Provide the (X, Y) coordinate of the cell's center where the given text is located.  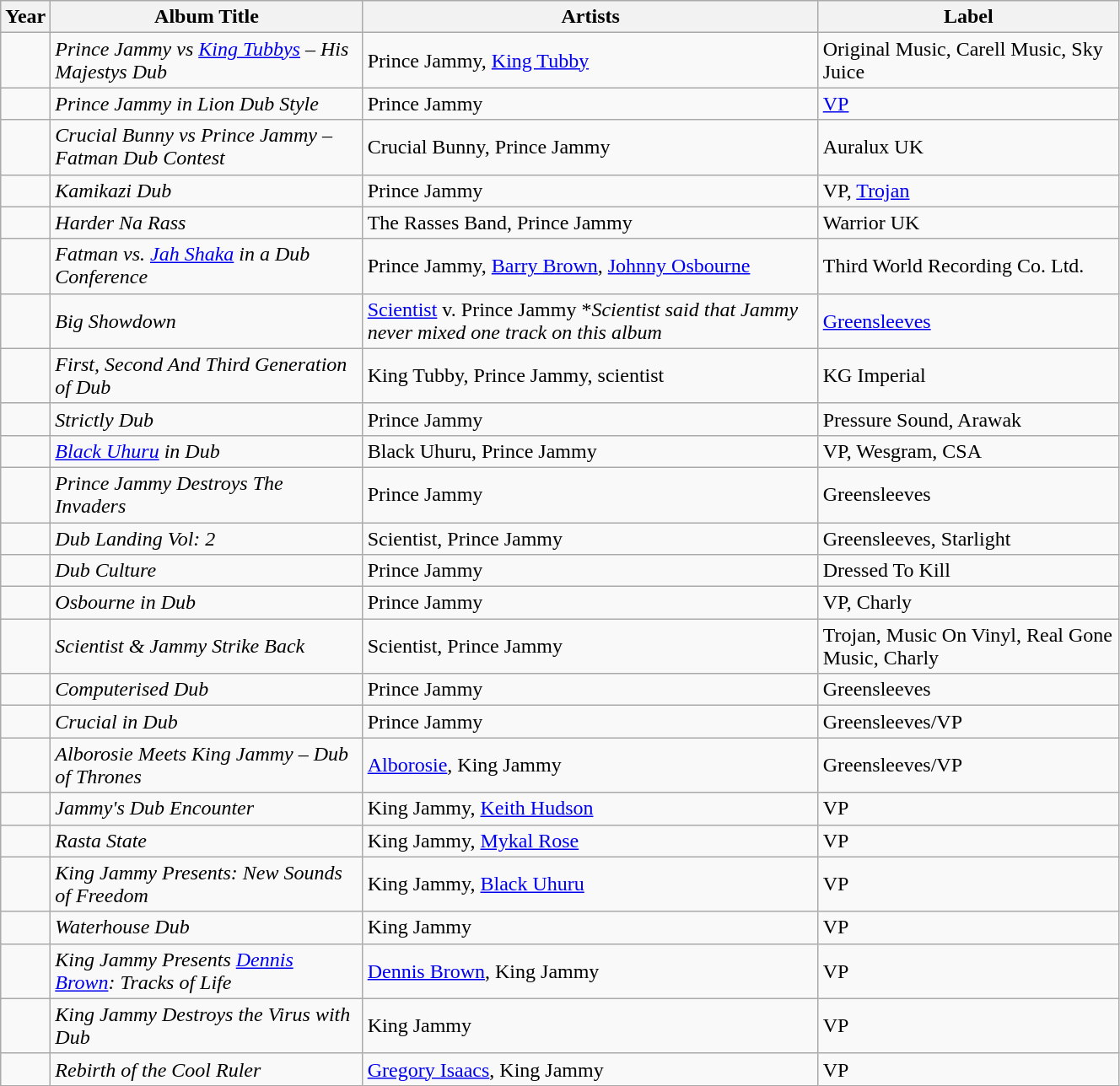
Prince Jammy Destroys The Invaders (207, 494)
Osbourne in Dub (207, 603)
King Jammy, Mykal Rose (590, 841)
Kamikazi Dub (207, 191)
Rasta State (207, 841)
Warrior UK (968, 223)
VP, Wesgram, CSA (968, 451)
The Rasses Band, Prince Jammy (590, 223)
Big Showdown (207, 320)
VP, Charly (968, 603)
Crucial Bunny, Prince Jammy (590, 147)
First, Second And Third Generation of Dub (207, 376)
King Tubby, Prince Jammy, scientist (590, 376)
Artists (590, 17)
Black Uhuru, Prince Jammy (590, 451)
Dressed To Kill (968, 571)
Computerised Dub (207, 690)
King Jammy, Black Uhuru (590, 884)
Greensleeves, Starlight (968, 539)
Fatman vs. Jah Shaka in a Dub Conference (207, 266)
Rebirth of the Cool Ruler (207, 1069)
King Jammy Presents Dennis Brown: Tracks of Life (207, 971)
Prince Jammy in Lion Dub Style (207, 104)
Crucial Bunny vs Prince Jammy – Fatman Dub Contest (207, 147)
Prince Jammy, King Tubby (590, 61)
King Jammy Presents: New Sounds of Freedom (207, 884)
Year (25, 17)
Original Music, Carell Music, Sky Juice (968, 61)
Dub Culture (207, 571)
Auralux UK (968, 147)
Prince Jammy, Barry Brown, Johnny Osbourne (590, 266)
Gregory Isaacs, King Jammy (590, 1069)
Alborosie Meets King Jammy – Dub of Thrones (207, 766)
Album Title (207, 17)
King Jammy, Keith Hudson (590, 809)
Third World Recording Co. Ltd. (968, 266)
Dub Landing Vol: 2 (207, 539)
Black Uhuru in Dub (207, 451)
Dennis Brown, King Jammy (590, 971)
Waterhouse Dub (207, 927)
Harder Na Rass (207, 223)
Scientist & Jammy Strike Back (207, 646)
Prince Jammy vs King Tubbys – His Majestys Dub (207, 61)
Scientist v. Prince Jammy *Scientist said that Jammy never mixed one track on this album (590, 320)
Label (968, 17)
VP, Trojan (968, 191)
Alborosie, King Jammy (590, 766)
Jammy's Dub Encounter (207, 809)
Crucial in Dub (207, 722)
Pressure Sound, Arawak (968, 419)
King Jammy Destroys the Virus with Dub (207, 1025)
KG Imperial (968, 376)
Strictly Dub (207, 419)
Trojan, Music On Vinyl, Real Gone Music, Charly (968, 646)
